Output the (X, Y) coordinate of the center of the cell containing the given text.  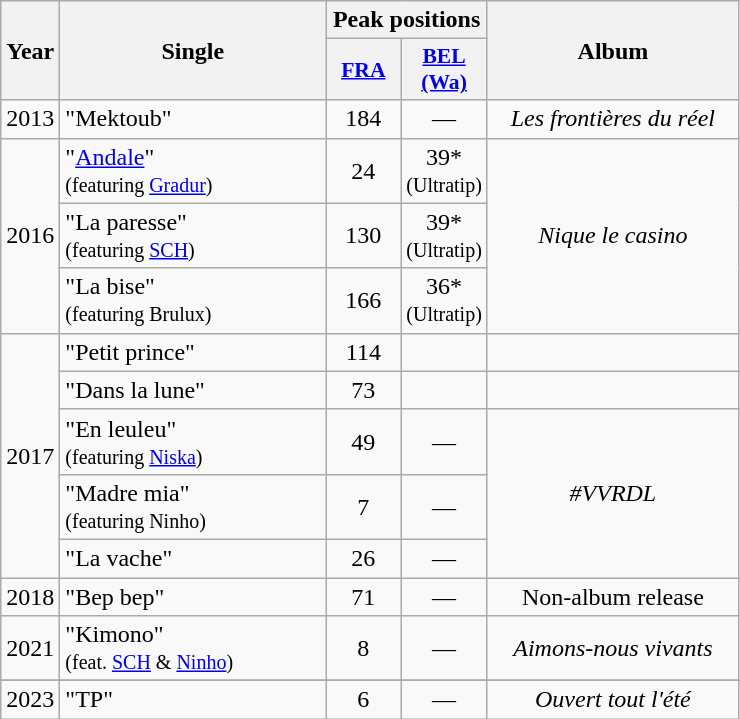
2017 (30, 455)
"Bep bep" (193, 597)
"Kimono"(feat. SCH & Ninho) (193, 648)
"TP" (193, 700)
Les frontières du réel (612, 119)
2023 (30, 700)
6 (364, 700)
2018 (30, 597)
"La bise"(featuring Brulux) (193, 300)
#VVRDL (612, 493)
"En leuleu"(featuring Niska) (193, 442)
Year (30, 50)
"Madre mia"(featuring Ninho) (193, 506)
FRA (364, 70)
36*(Ultratip) (444, 300)
2016 (30, 236)
2021 (30, 648)
184 (364, 119)
7 (364, 506)
Aimons-nous vivants (612, 648)
"Andale"(featuring Gradur) (193, 170)
166 (364, 300)
Nique le casino (612, 236)
Non-album release (612, 597)
"La vache" (193, 558)
"Dans la lune" (193, 390)
49 (364, 442)
2013 (30, 119)
Peak positions (406, 20)
"Mektoub" (193, 119)
130 (364, 236)
26 (364, 558)
8 (364, 648)
114 (364, 352)
24 (364, 170)
Ouvert tout l'été (612, 700)
"Petit prince" (193, 352)
Single (193, 50)
"La paresse"(featuring SCH) (193, 236)
BEL (Wa) (444, 70)
71 (364, 597)
73 (364, 390)
Album (612, 50)
